Extract the [X, Y] coordinate from the center of the cell holding the provided text.  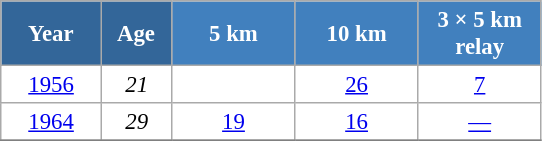
21 [136, 85]
7 [480, 85]
1964 [52, 122]
Year [52, 34]
— [480, 122]
3 × 5 km relay [480, 34]
29 [136, 122]
16 [356, 122]
1956 [52, 85]
5 km [234, 34]
26 [356, 85]
19 [234, 122]
Age [136, 34]
10 km [356, 34]
